Detect which cell encompasses the target text, then output its [x, y] center coordinate. 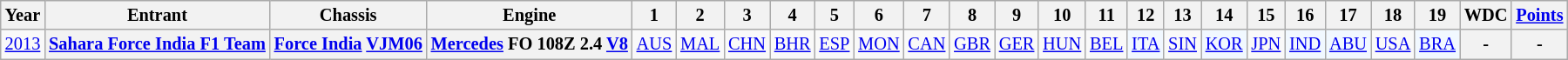
Year [23, 15]
1 [654, 15]
KOR [1225, 44]
15 [1267, 15]
17 [1348, 15]
16 [1305, 15]
CHN [747, 44]
GBR [972, 44]
HUN [1062, 44]
JPN [1267, 44]
BRA [1437, 44]
Mercedes FO 108Z 2.4 V8 [530, 44]
11 [1106, 15]
18 [1393, 15]
BHR [793, 44]
13 [1183, 15]
4 [793, 15]
MAL [700, 44]
6 [878, 15]
7 [927, 15]
AUS [654, 44]
19 [1437, 15]
5 [835, 15]
10 [1062, 15]
USA [1393, 44]
WDC [1486, 15]
ITA [1146, 44]
14 [1225, 15]
ESP [835, 44]
2 [700, 15]
SIN [1183, 44]
GER [1017, 44]
8 [972, 15]
2013 [23, 44]
MON [878, 44]
12 [1146, 15]
CAN [927, 44]
BEL [1106, 44]
3 [747, 15]
Chassis [348, 15]
Engine [530, 15]
Sahara Force India F1 Team [157, 44]
ABU [1348, 44]
Entrant [157, 15]
9 [1017, 15]
Points [1539, 15]
IND [1305, 44]
Force India VJM06 [348, 44]
